Provide the (X, Y) coordinate of the cell's center where the given text is located.  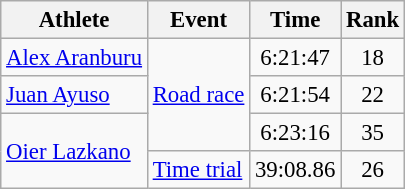
6:23:16 (296, 133)
Time trial (198, 170)
6:21:54 (296, 95)
Athlete (74, 20)
26 (373, 170)
Time (296, 20)
35 (373, 133)
6:21:47 (296, 58)
Rank (373, 20)
18 (373, 58)
Juan Ayuso (74, 95)
Event (198, 20)
22 (373, 95)
Alex Aranburu (74, 58)
Oier Lazkano (74, 152)
Road race (198, 96)
39:08.86 (296, 170)
